Identify which cell holds the provided text, then report its (x, y) central coordinate. 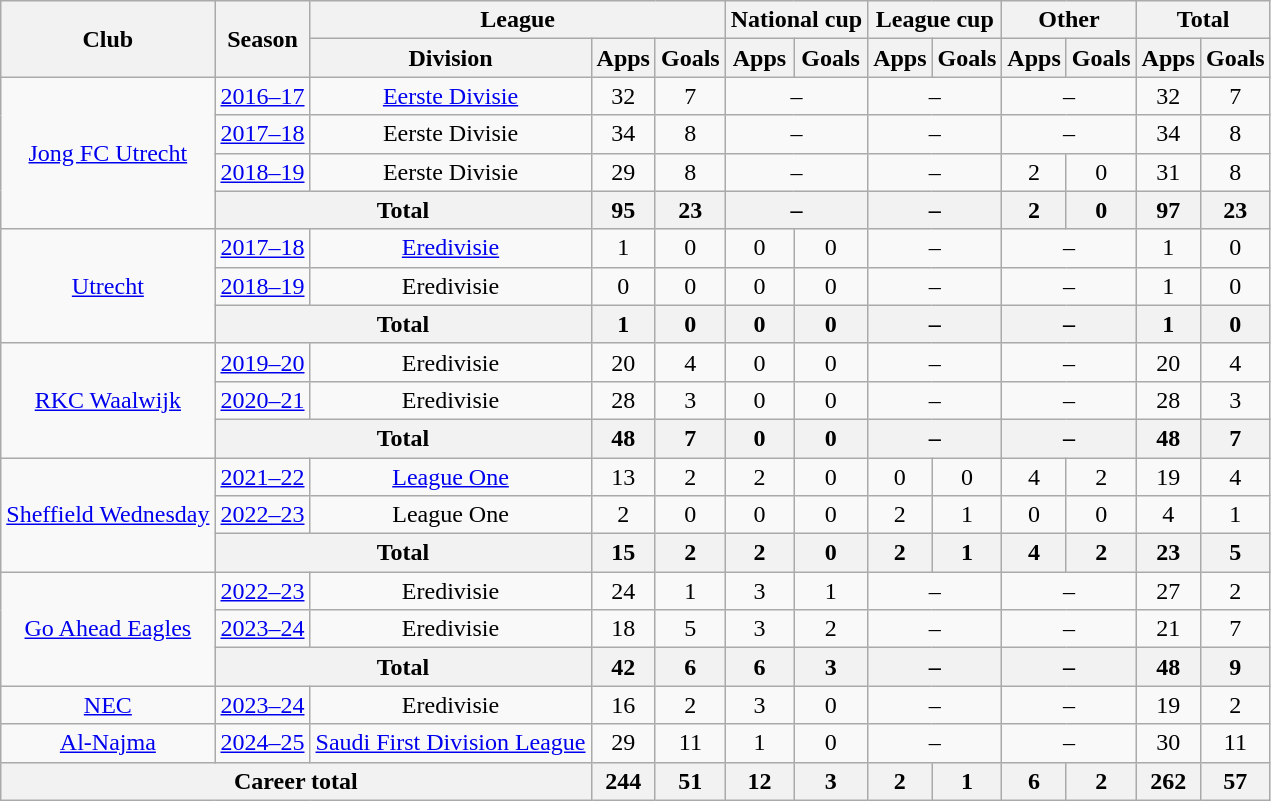
Season (262, 39)
Sheffield Wednesday (108, 515)
24 (623, 591)
Al-Najma (108, 743)
Saudi First Division League (450, 743)
97 (1168, 210)
95 (623, 210)
Division (450, 58)
Utrecht (108, 286)
15 (623, 553)
42 (623, 667)
2019–20 (262, 362)
Go Ahead Eagles (108, 629)
RKC Waalwijk (108, 400)
Club (108, 39)
National cup (796, 20)
21 (1168, 629)
262 (1168, 781)
Other (1069, 20)
League (518, 20)
244 (623, 781)
9 (1235, 667)
12 (759, 781)
2024–25 (262, 743)
2016–17 (262, 96)
NEC (108, 705)
31 (1168, 172)
Career total (296, 781)
18 (623, 629)
2020–21 (262, 400)
13 (623, 477)
2021–22 (262, 477)
57 (1235, 781)
27 (1168, 591)
Jong FC Utrecht (108, 153)
30 (1168, 743)
51 (690, 781)
League cup (935, 20)
16 (623, 705)
